Extract the [x, y] coordinate from the center of the cell holding the provided text.  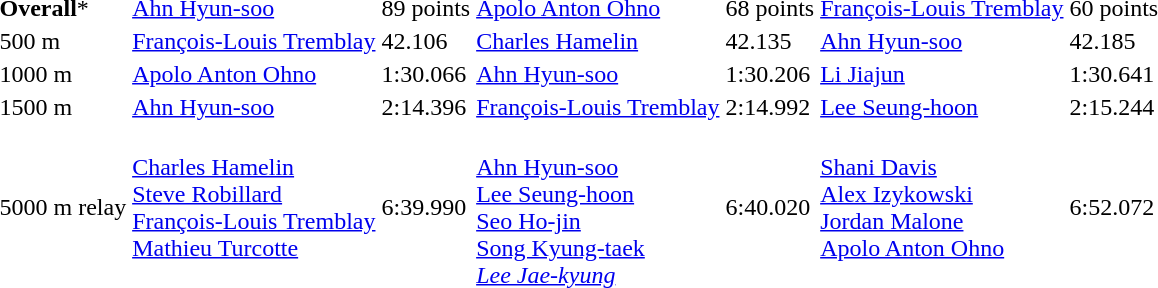
1:30.206 [770, 74]
Li Jiajun [942, 74]
42.106 [426, 41]
2:14.396 [426, 107]
Charles Hamelin [598, 41]
1:30.066 [426, 74]
42.135 [770, 41]
Lee Seung-hoon [942, 107]
Apolo Anton Ohno [254, 74]
2:14.992 [770, 107]
